Pinpoint the cell where the given text exists, returning its [x, y] midpoint coordinate. 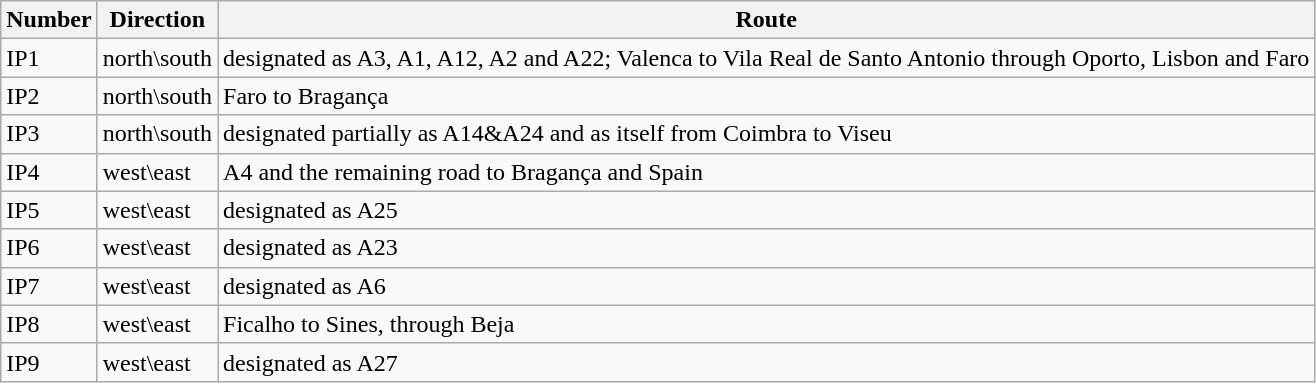
Route [766, 20]
Ficalho to Sines, through Beja [766, 324]
IP8 [49, 324]
IP6 [49, 248]
designated as A27 [766, 362]
IP7 [49, 286]
IP3 [49, 134]
IP4 [49, 172]
Faro to Bragança [766, 96]
designated partially as A14&A24 and as itself from Coimbra to Viseu [766, 134]
A4 and the remaining road to Bragança and Spain [766, 172]
IP9 [49, 362]
IP2 [49, 96]
designated as A6 [766, 286]
designated as A25 [766, 210]
designated as A23 [766, 248]
IP5 [49, 210]
Direction [157, 20]
designated as A3, A1, A12, A2 and A22; Valenca to Vila Real de Santo Antonio through Oporto, Lisbon and Faro [766, 58]
Number [49, 20]
IP1 [49, 58]
